Search for the cell housing the specified text and yield its (X, Y) center coordinate. 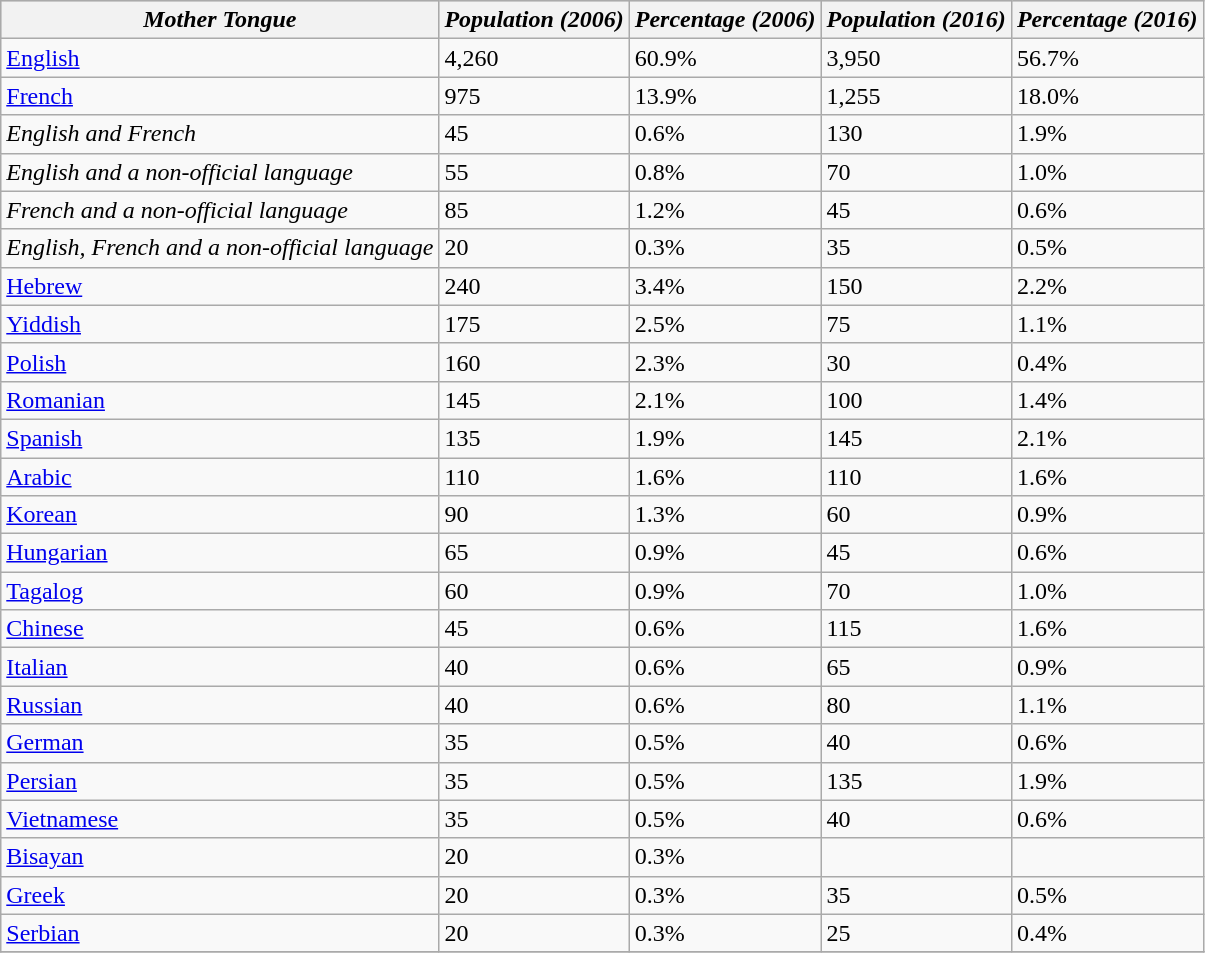
240 (534, 286)
Persian (220, 781)
1,255 (916, 96)
Mother Tongue (220, 20)
1.2% (725, 210)
German (220, 743)
Korean (220, 515)
1.4% (1107, 400)
30 (916, 362)
Percentage (2016) (1107, 20)
Polish (220, 362)
75 (916, 324)
56.7% (1107, 58)
Percentage (2006) (725, 20)
2.3% (725, 362)
Tagalog (220, 591)
975 (534, 96)
3.4% (725, 286)
90 (534, 515)
French (220, 96)
Romanian (220, 400)
Russian (220, 705)
85 (534, 210)
130 (916, 134)
2.2% (1107, 286)
French and a non-official language (220, 210)
3,950 (916, 58)
60.9% (725, 58)
Spanish (220, 438)
4,260 (534, 58)
55 (534, 172)
115 (916, 629)
13.9% (725, 96)
English, French and a non-official language (220, 248)
Chinese (220, 629)
English and French (220, 134)
English and a non-official language (220, 172)
0.8% (725, 172)
2.5% (725, 324)
18.0% (1107, 96)
25 (916, 933)
English (220, 58)
Hebrew (220, 286)
Vietnamese (220, 819)
150 (916, 286)
80 (916, 705)
1.3% (725, 515)
175 (534, 324)
160 (534, 362)
Arabic (220, 477)
Population (2016) (916, 20)
Serbian (220, 933)
Bisayan (220, 857)
Greek (220, 895)
Population (2006) (534, 20)
Yiddish (220, 324)
100 (916, 400)
Hungarian (220, 553)
Italian (220, 667)
